Find where the given text appears and provide that cell's center as [X, Y] coordinate. 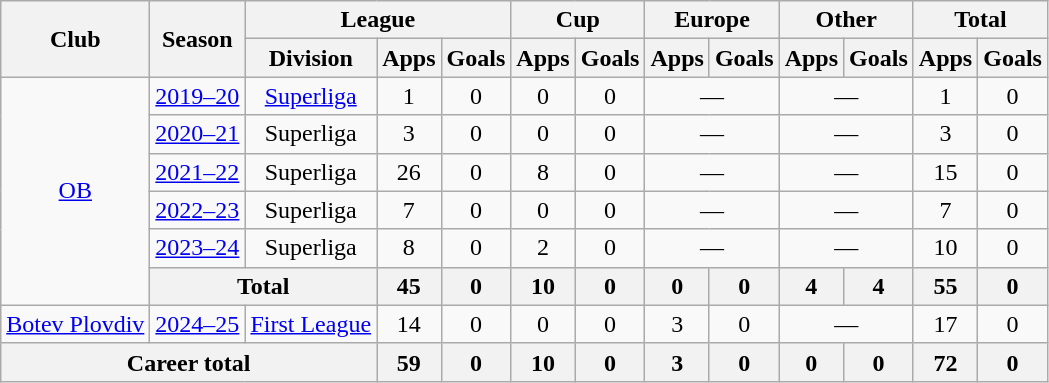
15 [945, 172]
League [378, 20]
2024–25 [198, 324]
Other [846, 20]
2019–20 [198, 96]
59 [409, 362]
Career total [189, 362]
17 [945, 324]
OB [76, 191]
2022–23 [198, 210]
2020–21 [198, 134]
First League [311, 324]
55 [945, 286]
72 [945, 362]
14 [409, 324]
Europe [712, 20]
2023–24 [198, 248]
Season [198, 39]
2021–22 [198, 172]
45 [409, 286]
Cup [578, 20]
2 [543, 248]
Division [311, 58]
Botev Plovdiv [76, 324]
Club [76, 39]
26 [409, 172]
